Provide the (X, Y) coordinate of the cell's center where the given text is located.  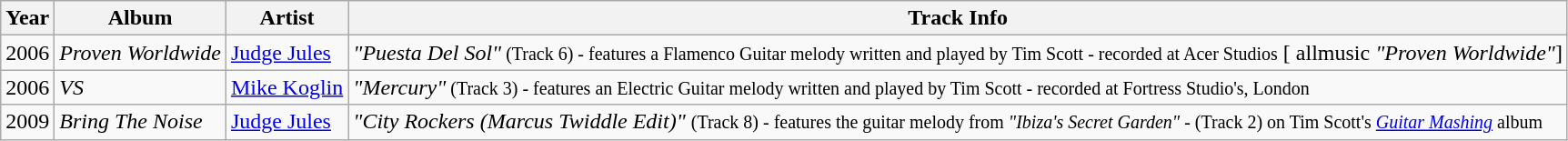
VS (140, 87)
Bring The Noise (140, 122)
2009 (27, 122)
Mike Koglin (286, 87)
Proven Worldwide (140, 53)
"Mercury" (Track 3) - features an Electric Guitar melody written and played by Tim Scott - recorded at Fortress Studio's, London (959, 87)
Year (27, 18)
Album (140, 18)
Artist (286, 18)
Track Info (959, 18)
